For the text-containing cell, return its midpoint in [x, y] coordinate format. 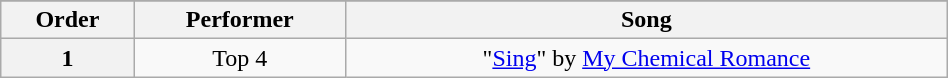
"Sing" by My Chemical Romance [646, 58]
1 [68, 58]
Order [68, 20]
Song [646, 20]
Top 4 [240, 58]
Performer [240, 20]
